From the cell containing the given text, extract its center point as (x, y) coordinate. 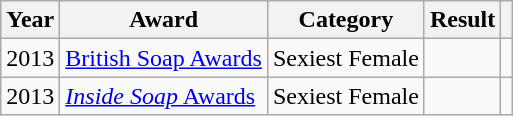
Category (346, 20)
British Soap Awards (164, 58)
Result (462, 20)
Inside Soap Awards (164, 96)
Award (164, 20)
Year (30, 20)
